Extract the [x, y] coordinate from the center of the cell holding the provided text.  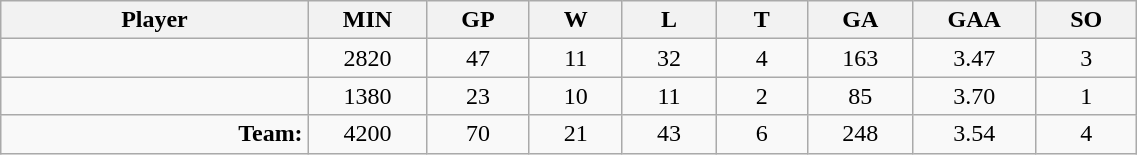
43 [668, 134]
3.54 [974, 134]
10 [576, 96]
GAA [974, 20]
L [668, 20]
T [762, 20]
3.70 [974, 96]
3 [1086, 58]
21 [576, 134]
32 [668, 58]
SO [1086, 20]
Player [154, 20]
6 [762, 134]
47 [478, 58]
MIN [368, 20]
163 [860, 58]
85 [860, 96]
1 [1086, 96]
GP [478, 20]
4200 [368, 134]
3.47 [974, 58]
Team: [154, 134]
2 [762, 96]
248 [860, 134]
GA [860, 20]
1380 [368, 96]
W [576, 20]
70 [478, 134]
23 [478, 96]
2820 [368, 58]
